Identify which cell holds the provided text, then report its (x, y) central coordinate. 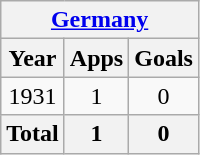
Year (33, 58)
1931 (33, 96)
Goals (164, 58)
Apps (96, 58)
Total (33, 134)
Germany (100, 20)
